Scan for the cell matching the given text and deliver its (x, y) coordinate at center. 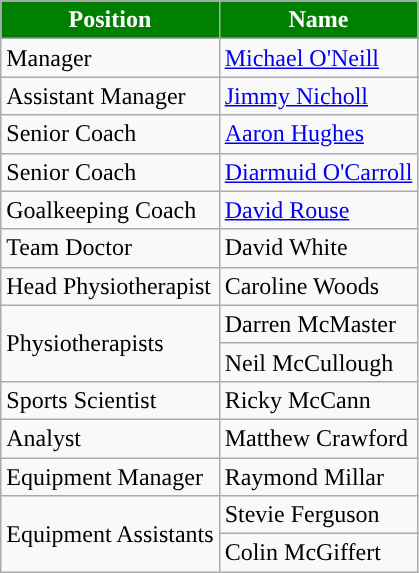
Head Physiotherapist (110, 286)
Team Doctor (110, 248)
Name (318, 20)
Assistant Manager (110, 96)
Darren McMaster (318, 324)
Jimmy Nicholl (318, 96)
Manager (110, 58)
Sports Scientist (110, 400)
Analyst (110, 438)
David Rouse (318, 210)
Position (110, 20)
Equipment Assistants (110, 534)
Raymond Millar (318, 477)
Aaron Hughes (318, 134)
Neil McCullough (318, 362)
Ricky McCann (318, 400)
Matthew Crawford (318, 438)
Equipment Manager (110, 477)
Caroline Woods (318, 286)
Physiotherapists (110, 343)
Stevie Ferguson (318, 515)
Diarmuid O'Carroll (318, 172)
Colin McGiffert (318, 553)
Goalkeeping Coach (110, 210)
Michael O'Neill (318, 58)
David White (318, 248)
